Search for the cell housing the specified text and yield its (X, Y) center coordinate. 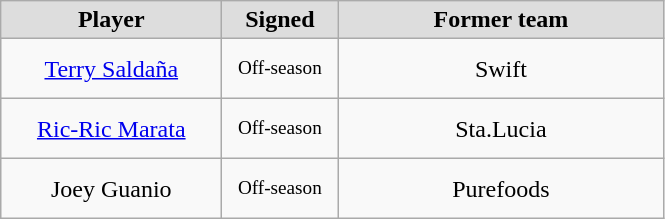
Player (112, 20)
Swift (501, 69)
Former team (501, 20)
Purefoods (501, 189)
Signed (280, 20)
Joey Guanio (112, 189)
Sta.Lucia (501, 129)
Ric-Ric Marata (112, 129)
Terry Saldaña (112, 69)
